Output the [x, y] coordinate of the center of the cell containing the given text.  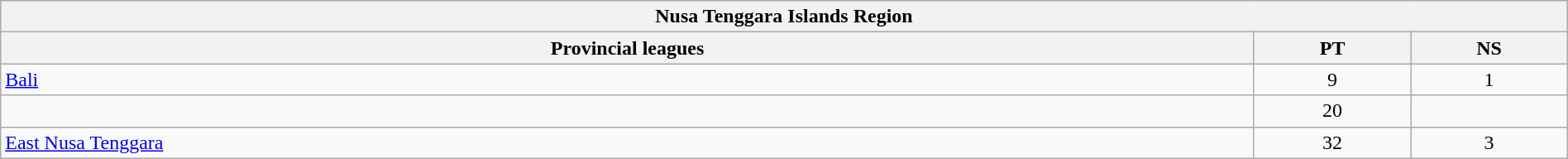
Nusa Tenggara Islands Region [784, 17]
20 [1331, 111]
32 [1331, 142]
9 [1331, 79]
Bali [628, 79]
East Nusa Tenggara [628, 142]
3 [1489, 142]
PT [1331, 48]
Provincial leagues [628, 48]
NS [1489, 48]
1 [1489, 79]
